Identify which cell holds the provided text, then report its (X, Y) central coordinate. 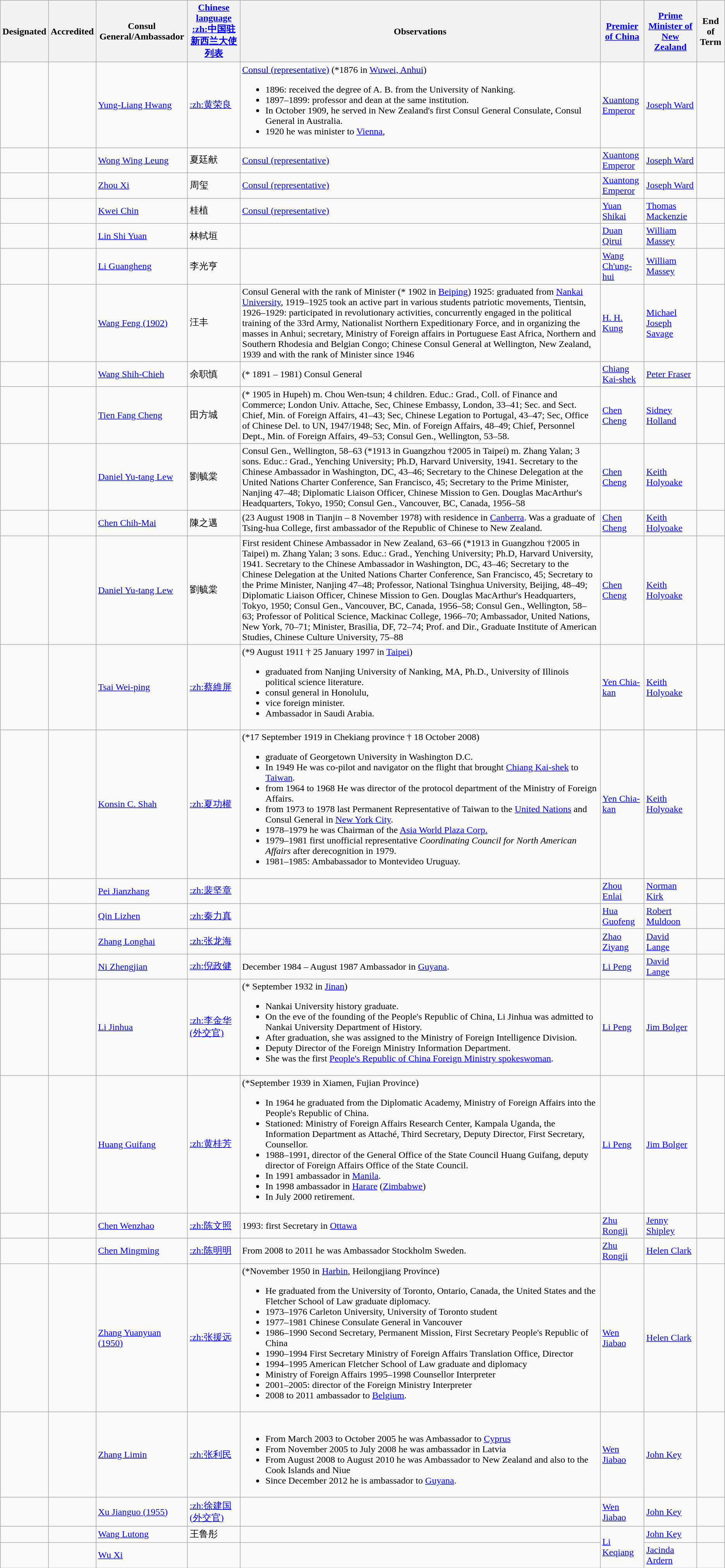
王鲁彤 (214, 1534)
Zhang Yuanyuan (1950) (142, 1338)
Wang Ch'ung-hui (622, 266)
:zh:蔡維屏 (214, 687)
周玺 (214, 185)
December 1984 – August 1987 Ambassador in Guyana. (420, 967)
Hua Guofeng (622, 916)
Prime Minister of New Zealand (670, 31)
Wu Xi (142, 1555)
田方城 (214, 415)
Peter Fraser (670, 374)
Thomas Mackenzie (670, 211)
Li Guangheng (142, 266)
:zh:倪政健 (214, 967)
李光亨 (214, 266)
Wang Feng (1902) (142, 323)
Yung-Liang Hwang (142, 105)
Michael Joseph Savage (670, 323)
Yuan Shikai (622, 211)
(* 1891 – 1981) Consul General (420, 374)
1993: first Secretary in Ottawa (420, 1226)
Li Keqiang (622, 1547)
Konsin C. Shah (142, 804)
Kwei Chin (142, 211)
End of Term (711, 31)
Designated (24, 31)
Robert Muldoon (670, 916)
Pei Jianzhang (142, 891)
Observations (420, 31)
Duan Qirui (622, 236)
Chen Wenzhao (142, 1226)
Tsai Wei-ping (142, 687)
Tien Fang Cheng (142, 415)
余职慎 (214, 374)
Premier of China (622, 31)
Huang Guifang (142, 1144)
From 2008 to 2011 he was Ambassador Stockholm Sweden. (420, 1251)
:zh:张龙海 (214, 941)
:zh:裴坚章 (214, 891)
Jacinda Ardern (670, 1555)
Li Jinhua (142, 1027)
H. H. Kung (622, 323)
Zhang Longhai (142, 941)
Zhang Limin (142, 1455)
Zhou Enlai (622, 891)
Chinese language :zh:中国驻新西兰大使列表 (214, 31)
Wong Wing Leung (142, 160)
Wang Lutong (142, 1534)
:zh:张援远 (214, 1338)
Qin Lizhen (142, 916)
陳之邁 (214, 523)
:zh:秦力真 (214, 916)
:zh:陈明明 (214, 1251)
Chen Mingming (142, 1251)
:zh:夏功權 (214, 804)
:zh:黄荣良 (214, 105)
:zh:黄桂芳 (214, 1144)
:zh:张利民 (214, 1455)
Consul General/Ambassador (142, 31)
林軾垣 (214, 236)
:zh:徐建国 (外交官) (214, 1512)
夏廷献 (214, 160)
Accredited (72, 31)
Ni Zhengjian (142, 967)
:zh:李金华 (外交官) (214, 1027)
Zhou Xi (142, 185)
Norman Kirk (670, 891)
:zh:陈文照 (214, 1226)
桂植 (214, 211)
Xu Jianguo (1955) (142, 1512)
Zhao Ziyang (622, 941)
Chen Chih-Mai (142, 523)
汪丰 (214, 323)
Jenny Shipley (670, 1226)
Sidney Holland (670, 415)
Wang Shih-Chieh (142, 374)
Chiang Kai-shek (622, 374)
Lin Shi Yuan (142, 236)
